Find where the given text appears and provide that cell's center as [x, y] coordinate. 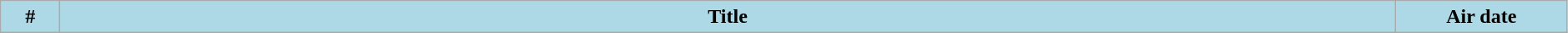
Title [728, 17]
# [30, 17]
Air date [1481, 17]
